Capture the cell that displays the provided text and extract its (X, Y) central coordinate. 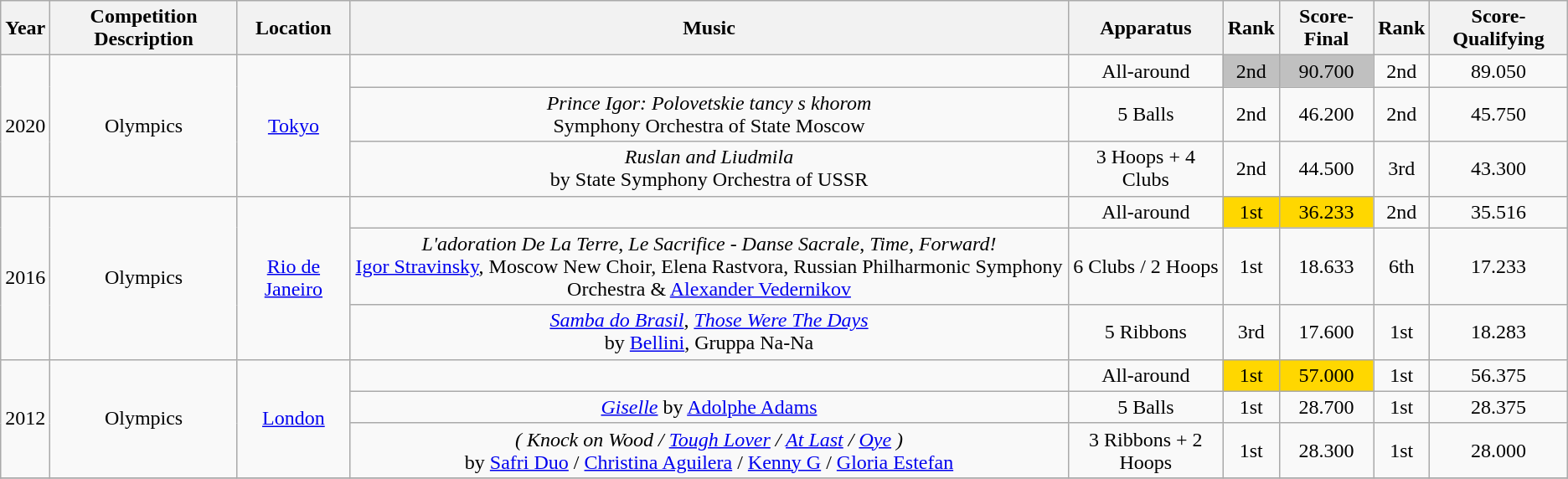
45.750 (1498, 114)
Score-Qualifying (1498, 28)
( Knock on Wood / Tough Lover / At Last / Oye ) by Safri Duo / Christina Aguilera / Kenny G / Gloria Estefan (709, 451)
Location (293, 28)
44.500 (1326, 169)
3 Hoops + 4 Clubs (1146, 169)
6th (1402, 266)
36.233 (1326, 212)
Year (25, 28)
28.375 (1498, 407)
46.200 (1326, 114)
2020 (25, 126)
28.300 (1326, 451)
Music (709, 28)
57.000 (1326, 375)
18.633 (1326, 266)
Ruslan and Liudmila by State Symphony Orchestra of USSR (709, 169)
56.375 (1498, 375)
Rio de Janeiro (293, 278)
89.050 (1498, 71)
Prince Igor: Polovetskie tancy s khorom Symphony Orchestra of State Moscow (709, 114)
18.283 (1498, 332)
17.600 (1326, 332)
35.516 (1498, 212)
2016 (25, 278)
Tokyo (293, 126)
Score-Final (1326, 28)
17.233 (1498, 266)
Samba do Brasil, Those Were The Days by Bellini, Gruppa Na-Na (709, 332)
2012 (25, 419)
3 Ribbons + 2 Hoops (1146, 451)
Apparatus (1146, 28)
90.700 (1326, 71)
Competition Description (144, 28)
6 Clubs / 2 Hoops (1146, 266)
Giselle by Adolphe Adams (709, 407)
43.300 (1498, 169)
28.700 (1326, 407)
28.000 (1498, 451)
London (293, 419)
5 Ribbons (1146, 332)
